Search for the cell housing the specified text and yield its (X, Y) center coordinate. 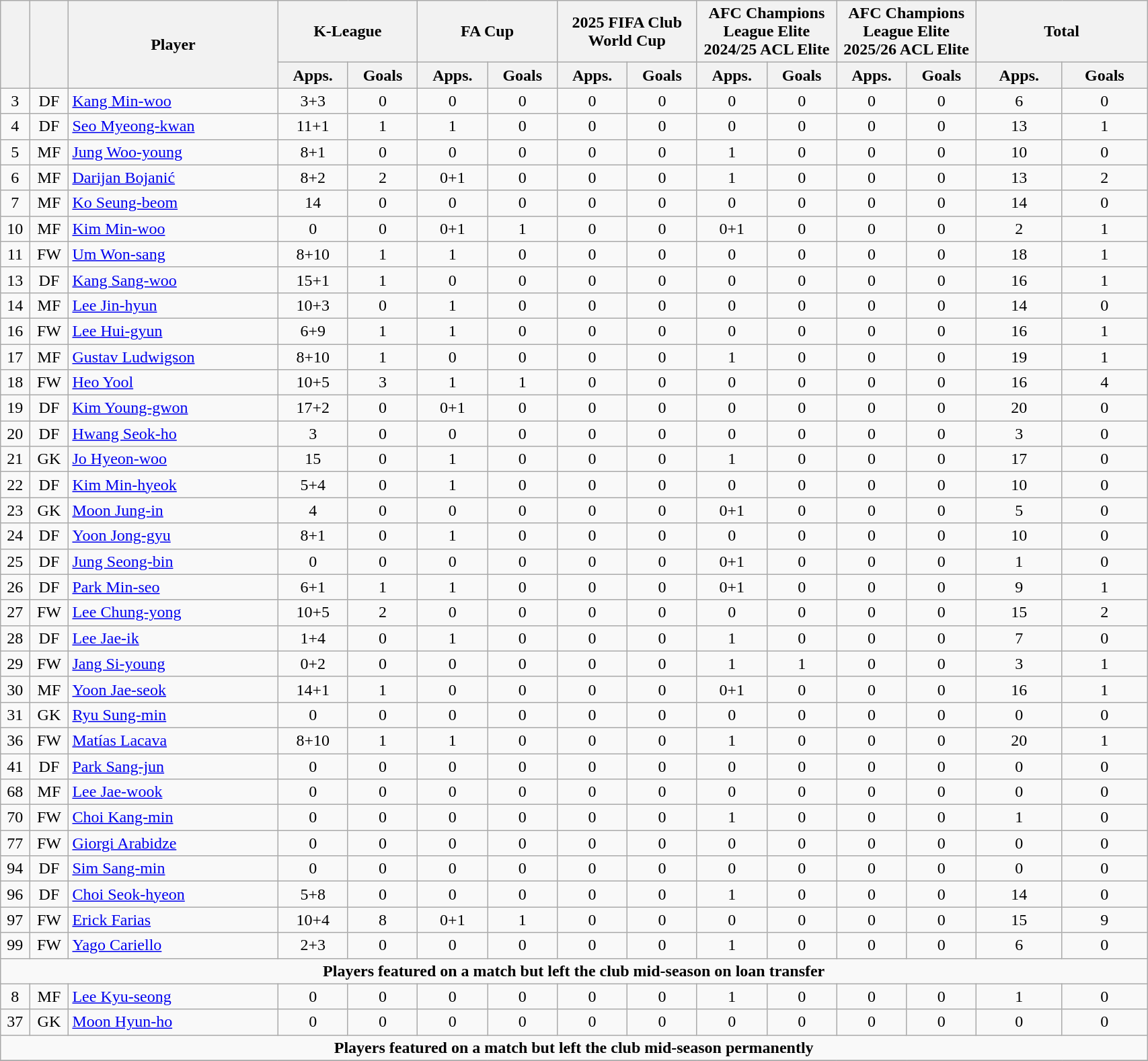
Sim Sang-min (174, 869)
Lee Hui-gyun (174, 331)
Players featured on a match but left the club mid-season on loan transfer (574, 971)
25 (15, 561)
Yoon Jae-seok (174, 689)
Kim Min-hyeok (174, 485)
Ryu Sung-min (174, 715)
24 (15, 536)
Lee Jae-wook (174, 792)
30 (15, 689)
1+4 (313, 638)
Player (174, 44)
97 (15, 920)
Lee Chung-yong (174, 613)
Choi Seok-hyeon (174, 894)
11+1 (313, 126)
FA Cup (488, 32)
Moon Hyun-ho (174, 1022)
14+1 (313, 689)
Kim Young-gwon (174, 408)
Yago Cariello (174, 945)
27 (15, 613)
6+9 (313, 331)
Matías Lacava (174, 740)
Seo Myeong-kwan (174, 126)
31 (15, 715)
Total (1062, 32)
Um Won-sang (174, 254)
11 (15, 254)
10+3 (313, 305)
77 (15, 843)
37 (15, 1022)
Jo Hyeon-woo (174, 459)
Kang Min-woo (174, 101)
2025 FIFA Club World Cup (627, 32)
Hwang Seok-ho (174, 434)
5+4 (313, 485)
Heo Yool (174, 383)
6+1 (313, 587)
Jang Si-young (174, 664)
28 (15, 638)
Choi Kang-min (174, 818)
70 (15, 818)
AFC Champions League Elite 2025/26 ACL Elite (907, 32)
94 (15, 869)
AFC Champions League Elite 2024/25 ACL Elite (767, 32)
Kim Min-woo (174, 229)
Yoon Jong-gyu (174, 536)
2+3 (313, 945)
Lee Jae-ik (174, 638)
15+1 (313, 280)
Park Min-seo (174, 587)
K-League (348, 32)
96 (15, 894)
8+2 (313, 178)
Jung Woo-young (174, 152)
Kang Sang-woo (174, 280)
0+2 (313, 664)
17+2 (313, 408)
22 (15, 485)
Darijan Bojanić (174, 178)
Giorgi Arabidze (174, 843)
41 (15, 766)
Gustav Ludwigson (174, 357)
Players featured on a match but left the club mid-season permanently (574, 1048)
36 (15, 740)
Ko Seung-beom (174, 203)
Park Sang-jun (174, 766)
5+8 (313, 894)
Lee Kyu-seong (174, 996)
10+4 (313, 920)
29 (15, 664)
99 (15, 945)
Erick Farias (174, 920)
21 (15, 459)
3+3 (313, 101)
Moon Jung-in (174, 510)
68 (15, 792)
Lee Jin-hyun (174, 305)
26 (15, 587)
Jung Seong-bin (174, 561)
23 (15, 510)
